Determine the [x, y] coordinate at the center of the cell enclosing the given text.  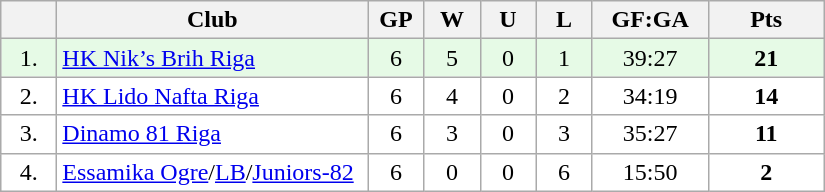
GF:GA [650, 20]
39:27 [650, 58]
Dinamo 81 Riga [212, 134]
L [564, 20]
2. [29, 96]
21 [766, 58]
Essamika Ogre/LB/Juniors-82 [212, 172]
1 [564, 58]
3. [29, 134]
1. [29, 58]
34:19 [650, 96]
15:50 [650, 172]
Pts [766, 20]
HK Nik’s Brih Riga [212, 58]
4 [452, 96]
5 [452, 58]
4. [29, 172]
14 [766, 96]
11 [766, 134]
35:27 [650, 134]
GP [396, 20]
HK Lido Nafta Riga [212, 96]
Club [212, 20]
W [452, 20]
U [508, 20]
